Output the (X, Y) coordinate of the center of the cell containing the given text.  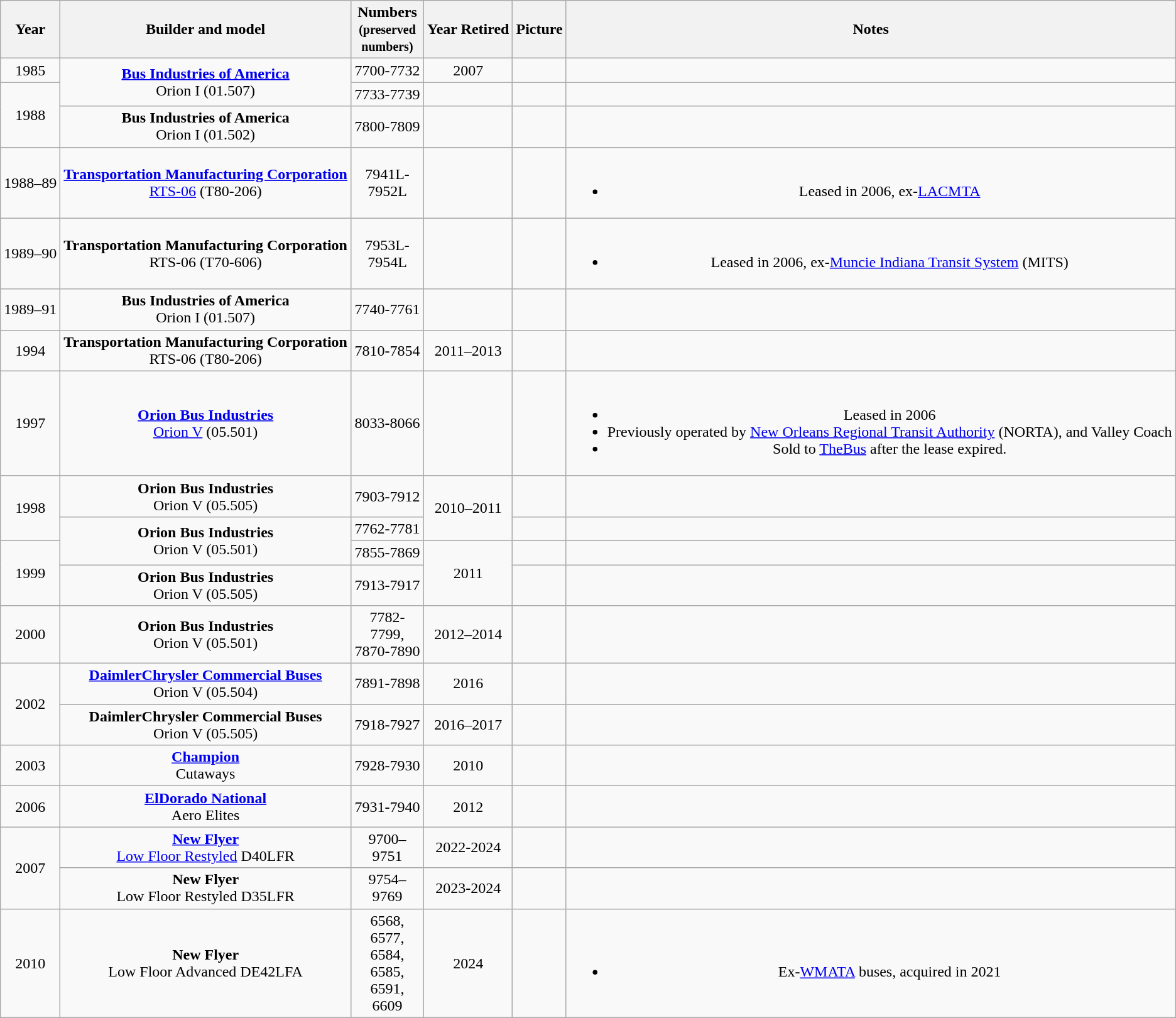
Leased in 2006, ex-LACMTA (871, 182)
2016–2017 (469, 725)
2002 (30, 704)
7953L-7954L (387, 254)
7928-7930 (387, 765)
2024 (469, 963)
7700-7732 (387, 70)
8033-8066 (387, 424)
1999 (30, 573)
7762-7781 (387, 528)
7903-7912 (387, 496)
7891-7898 (387, 684)
2016 (469, 684)
Transportation Manufacturing CorporationRTS-06 (T70-606) (206, 254)
New Flyer Low Floor Restyled D35LFR (206, 889)
ElDorado NationalAero Elites (206, 807)
1998 (30, 508)
7782-7799, 7870-7890 (387, 635)
7913-7917 (387, 584)
2011–2013 (469, 351)
Numbers(preserved numbers) (387, 30)
1989–91 (30, 309)
1988–89 (30, 182)
7810-7854 (387, 351)
ChampionCutaways (206, 765)
Bus Industries of AmericaOrion I (01.502) (206, 127)
2023-2024 (469, 889)
Year Retired (469, 30)
1988 (30, 114)
Notes (871, 30)
6568, 6577, 6584, 6585, 6591, 6609 (387, 963)
7931-7940 (387, 807)
New FlyerLow Floor Restyled D40LFR (206, 847)
7733-7739 (387, 94)
Leased in 2006Previously operated by New Orleans Regional Transit Authority (NORTA), and Valley CoachSold to TheBus after the lease expired. (871, 424)
1985 (30, 70)
2011 (469, 573)
Leased in 2006, ex-Muncie Indiana Transit System (MITS) (871, 254)
9700–9751 (387, 847)
2000 (30, 635)
2012–2014 (469, 635)
1989–90 (30, 254)
DaimlerChrysler Commercial BusesOrion V (05.505) (206, 725)
DaimlerChrysler Commercial BusesOrion V (05.504) (206, 684)
2010–2011 (469, 508)
2022-2024 (469, 847)
Picture (539, 30)
New Flyer Low Floor Advanced DE42LFA (206, 963)
7855-7869 (387, 552)
7800-7809 (387, 127)
1997 (30, 424)
2006 (30, 807)
Builder and model (206, 30)
2012 (469, 807)
7918-7927 (387, 725)
2003 (30, 765)
Ex-WMATA buses, acquired in 2021 (871, 963)
Year (30, 30)
7941L-7952L (387, 182)
9754–9769 (387, 889)
7740-7761 (387, 309)
1994 (30, 351)
